Locate the cell with the specified text and output its (X, Y) center coordinate. 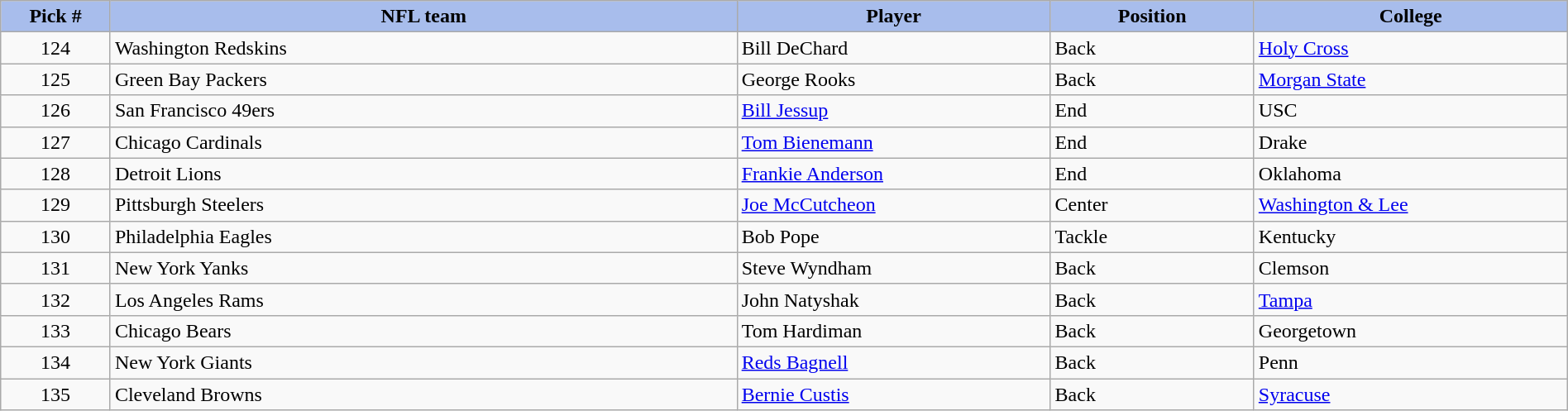
125 (56, 79)
Pittsburgh Steelers (423, 205)
Joe McCutcheon (893, 205)
Bernie Custis (893, 394)
Chicago Bears (423, 331)
Reds Bagnell (893, 362)
134 (56, 362)
Washington Redskins (423, 48)
Tom Bienemann (893, 142)
129 (56, 205)
Tackle (1152, 237)
124 (56, 48)
Oklahoma (1411, 174)
Player (893, 17)
Tom Hardiman (893, 331)
Clemson (1411, 268)
Bill DeChard (893, 48)
Los Angeles Rams (423, 299)
Steve Wyndham (893, 268)
Bob Pope (893, 237)
126 (56, 111)
NFL team (423, 17)
133 (56, 331)
Philadelphia Eagles (423, 237)
Tampa (1411, 299)
Morgan State (1411, 79)
Kentucky (1411, 237)
Position (1152, 17)
Syracuse (1411, 394)
132 (56, 299)
John Natyshak (893, 299)
Chicago Cardinals (423, 142)
Center (1152, 205)
Penn (1411, 362)
San Francisco 49ers (423, 111)
Georgetown (1411, 331)
USC (1411, 111)
Washington & Lee (1411, 205)
135 (56, 394)
Frankie Anderson (893, 174)
Holy Cross (1411, 48)
130 (56, 237)
College (1411, 17)
Cleveland Browns (423, 394)
127 (56, 142)
128 (56, 174)
Bill Jessup (893, 111)
New York Giants (423, 362)
Pick # (56, 17)
Green Bay Packers (423, 79)
Detroit Lions (423, 174)
Drake (1411, 142)
New York Yanks (423, 268)
131 (56, 268)
George Rooks (893, 79)
